Scan for the cell matching the given text and deliver its [X, Y] coordinate at center. 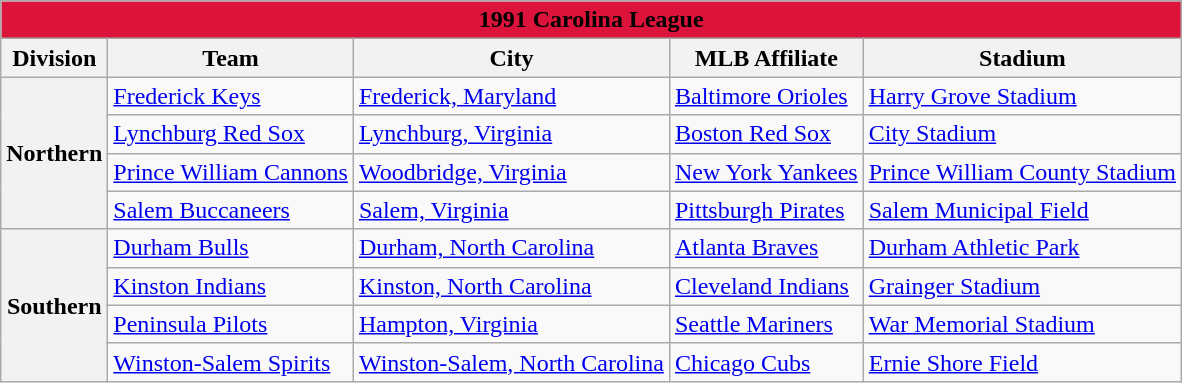
Baltimore Orioles [766, 96]
Lynchburg Red Sox [231, 134]
Durham Athletic Park [1022, 248]
1991 Carolina League [592, 20]
Southern [54, 305]
Durham, North Carolina [511, 248]
Stadium [1022, 58]
Winston-Salem Spirits [231, 362]
Harry Grove Stadium [1022, 96]
Winston-Salem, North Carolina [511, 362]
Woodbridge, Virginia [511, 172]
War Memorial Stadium [1022, 324]
Atlanta Braves [766, 248]
Salem Buccaneers [231, 210]
Division [54, 58]
Prince William Cannons [231, 172]
Frederick, Maryland [511, 96]
Cleveland Indians [766, 286]
Peninsula Pilots [231, 324]
Kinston, North Carolina [511, 286]
Team [231, 58]
Boston Red Sox [766, 134]
Salem, Virginia [511, 210]
Kinston Indians [231, 286]
New York Yankees [766, 172]
MLB Affiliate [766, 58]
City [511, 58]
Hampton, Virginia [511, 324]
Pittsburgh Pirates [766, 210]
City Stadium [1022, 134]
Chicago Cubs [766, 362]
Prince William County Stadium [1022, 172]
Ernie Shore Field [1022, 362]
Seattle Mariners [766, 324]
Durham Bulls [231, 248]
Northern [54, 153]
Grainger Stadium [1022, 286]
Frederick Keys [231, 96]
Salem Municipal Field [1022, 210]
Lynchburg, Virginia [511, 134]
